Return the (X, Y) coordinate for the center point of the cell that contains the specified text.  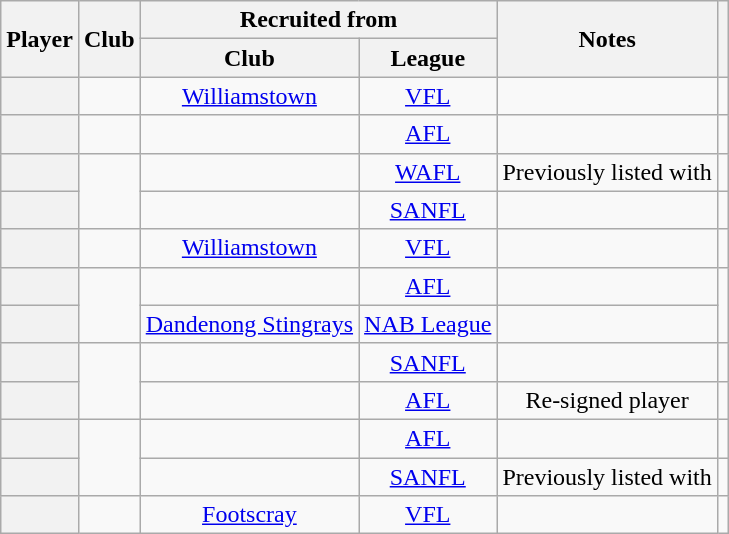
Recruited from (318, 20)
Footscray (249, 515)
WAFL (428, 172)
League (428, 58)
Notes (607, 39)
NAB League (428, 324)
Re-signed player (607, 400)
Player (40, 39)
Dandenong Stingrays (249, 324)
